Determine the (x, y) coordinate at the center of the cell enclosing the given text.  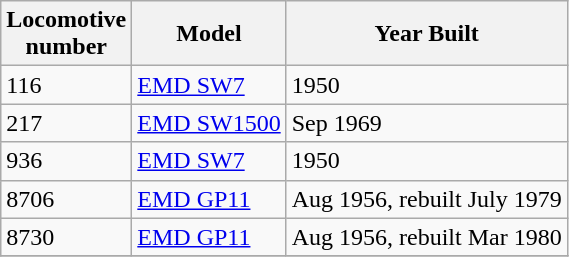
Sep 1969 (426, 123)
Year Built (426, 34)
936 (66, 161)
Model (209, 34)
217 (66, 123)
8706 (66, 199)
116 (66, 85)
Aug 1956, rebuilt July 1979 (426, 199)
8730 (66, 237)
Locomotivenumber (66, 34)
EMD SW1500 (209, 123)
Aug 1956, rebuilt Mar 1980 (426, 237)
